Find where the given text appears and provide that cell's center as [X, Y] coordinate. 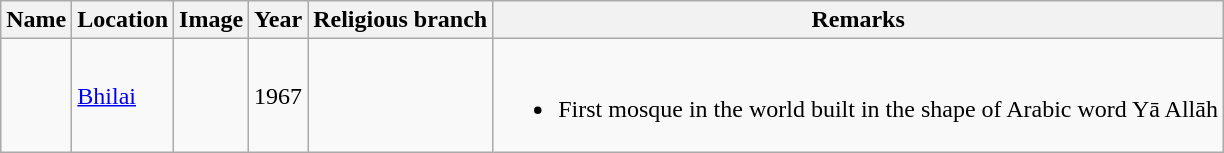
1967 [278, 96]
Bhilai [123, 96]
Location [123, 20]
Remarks [858, 20]
First mosque in the world built in the shape of Arabic word Yā Allāh [858, 96]
Name [36, 20]
Image [212, 20]
Religious branch [400, 20]
Year [278, 20]
